Detect which cell encompasses the target text, then output its [X, Y] center coordinate. 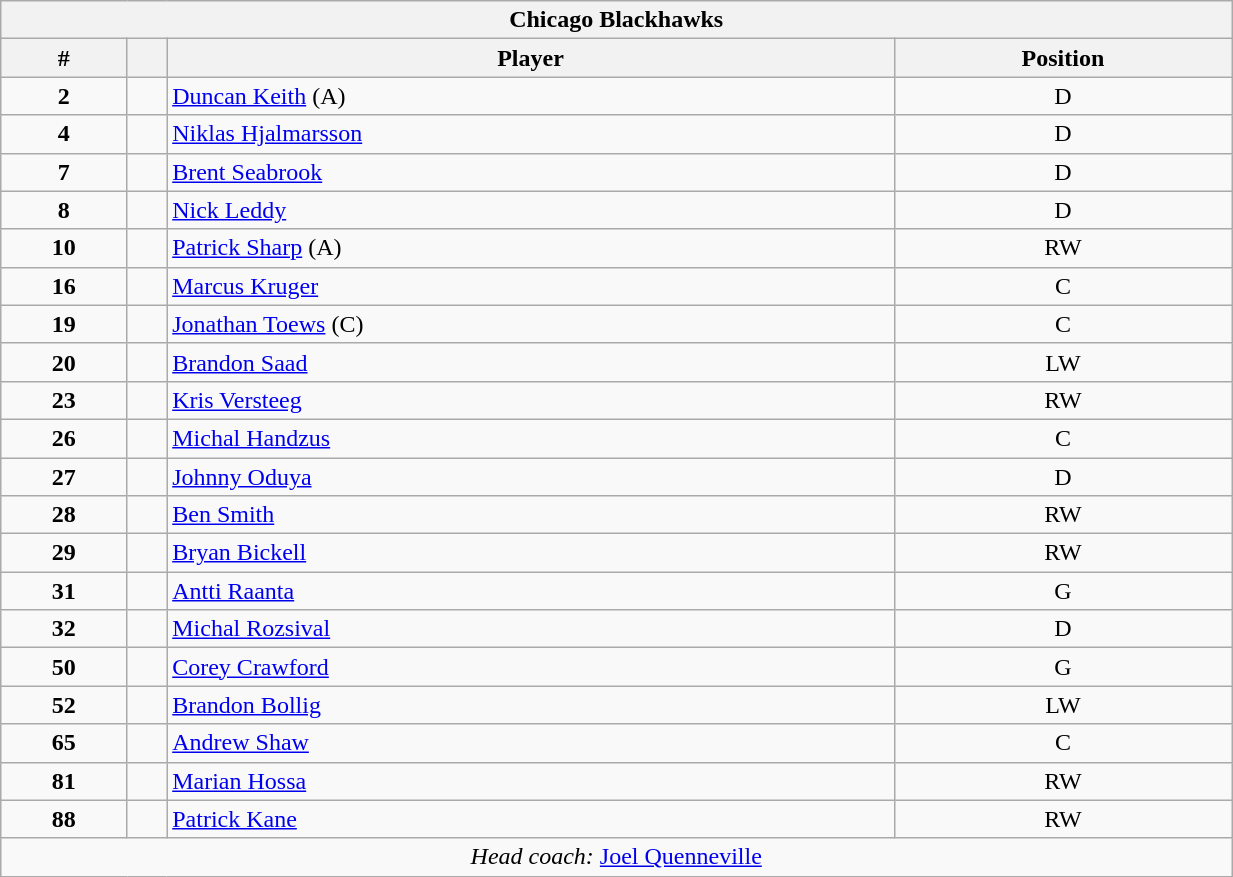
Andrew Shaw [531, 743]
27 [64, 477]
31 [64, 591]
23 [64, 400]
28 [64, 515]
Chicago Blackhawks [616, 20]
Niklas Hjalmarsson [531, 134]
Player [531, 58]
Kris Versteeg [531, 400]
4 [64, 134]
32 [64, 629]
Johnny Oduya [531, 477]
Head coach: Joel Quenneville [616, 857]
20 [64, 362]
Brandon Bollig [531, 705]
Corey Crawford [531, 667]
88 [64, 819]
Nick Leddy [531, 210]
Michal Rozsival [531, 629]
Michal Handzus [531, 438]
Ben Smith [531, 515]
81 [64, 781]
52 [64, 705]
Duncan Keith (A) [531, 96]
# [64, 58]
Patrick Sharp (A) [531, 248]
Antti Raanta [531, 591]
65 [64, 743]
2 [64, 96]
8 [64, 210]
Brandon Saad [531, 362]
16 [64, 286]
29 [64, 553]
Patrick Kane [531, 819]
Jonathan Toews (C) [531, 324]
50 [64, 667]
Bryan Bickell [531, 553]
26 [64, 438]
Marcus Kruger [531, 286]
Brent Seabrook [531, 172]
10 [64, 248]
Marian Hossa [531, 781]
7 [64, 172]
19 [64, 324]
Position [1062, 58]
